Provide the [x, y] coordinate of the cell's center where the given text is located.  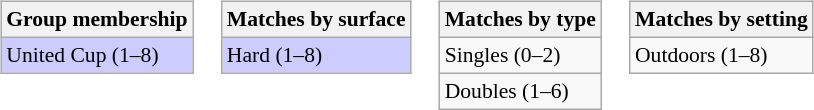
Matches by surface [316, 20]
Doubles (1–6) [520, 91]
Matches by type [520, 20]
Hard (1–8) [316, 55]
Singles (0–2) [520, 55]
Matches by setting [722, 20]
Outdoors (1–8) [722, 55]
Group membership [96, 20]
United Cup (1–8) [96, 55]
